Return the [x, y] coordinate for the center point of the cell that contains the specified text.  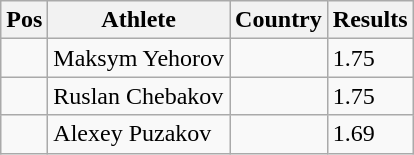
Ruslan Chebakov [139, 96]
Results [370, 20]
1.69 [370, 134]
Pos [24, 20]
Athlete [139, 20]
Country [279, 20]
Alexey Puzakov [139, 134]
Maksym Yehorov [139, 58]
